Pinpoint the cell where the given text exists, returning its [x, y] midpoint coordinate. 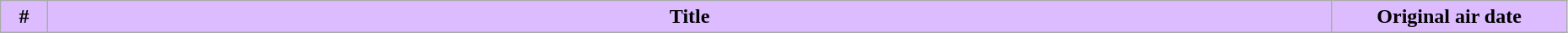
Title [689, 17]
# [24, 17]
Original air date [1449, 17]
